Locate the cell with the specified text and output its (X, Y) center coordinate. 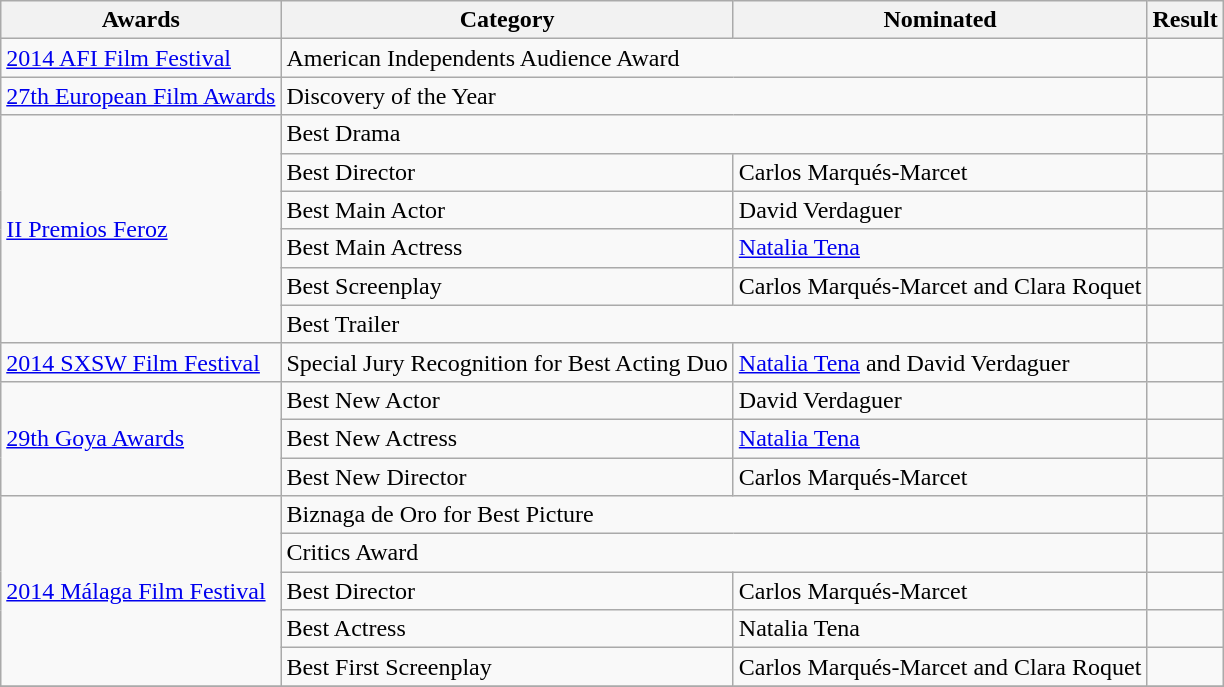
Awards (141, 20)
27th European Film Awards (141, 96)
Result (1185, 20)
Best First Screenplay (507, 667)
Discovery of the Year (714, 96)
Special Jury Recognition for Best Acting Duo (507, 362)
2014 AFI Film Festival (141, 58)
Best Main Actor (507, 210)
2014 SXSW Film Festival (141, 362)
Nominated (940, 20)
Best New Actress (507, 438)
American Independents Audience Award (714, 58)
Best Screenplay (507, 286)
Biznaga de Oro for Best Picture (714, 515)
Critics Award (714, 553)
Best Drama (714, 134)
Category (507, 20)
Best Main Actress (507, 248)
Natalia Tena and David Verdaguer (940, 362)
Best Actress (507, 629)
Best New Actor (507, 400)
Best New Director (507, 477)
2014 Málaga Film Festival (141, 591)
II Premios Feroz (141, 229)
Best Trailer (714, 324)
29th Goya Awards (141, 438)
